For the text-containing cell, return its midpoint in (x, y) coordinate format. 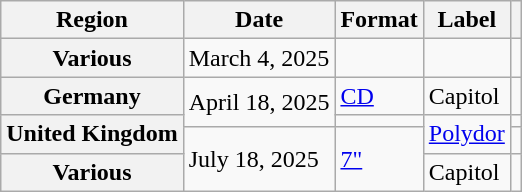
CD (379, 96)
March 4, 2025 (259, 58)
Format (379, 20)
July 18, 2025 (259, 158)
April 18, 2025 (259, 102)
7" (379, 158)
Region (92, 20)
Germany (92, 96)
Polydor (466, 134)
Date (259, 20)
United Kingdom (92, 134)
Label (466, 20)
